Search for the cell housing the specified text and yield its (X, Y) center coordinate. 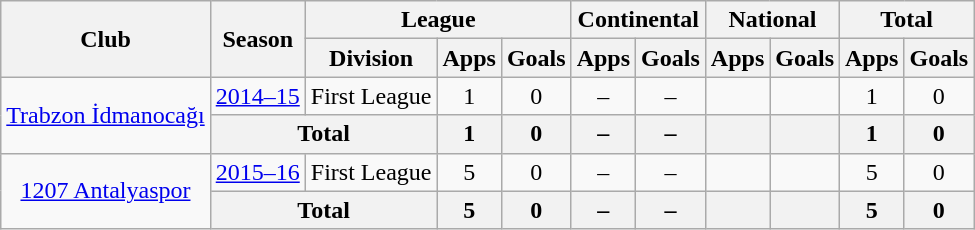
2014–15 (258, 96)
1207 Antalyaspor (106, 191)
National (772, 20)
Continental (638, 20)
Trabzon İdmanocağı (106, 115)
2015–16 (258, 172)
Division (371, 58)
League (438, 20)
Club (106, 39)
Season (258, 39)
